Provide the (X, Y) coordinate of the cell's center where the given text is located.  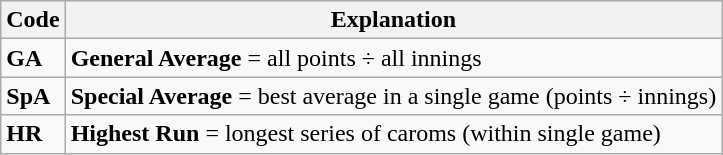
Explanation (394, 20)
Highest Run = longest series of caroms (within single game) (394, 134)
SpA (33, 96)
Special Average = best average in a single game (points ÷ innings) (394, 96)
General Average = all points ÷ all innings (394, 58)
GA (33, 58)
Code (33, 20)
HR (33, 134)
